Provide the (x, y) coordinate of the cell's center where the given text is located.  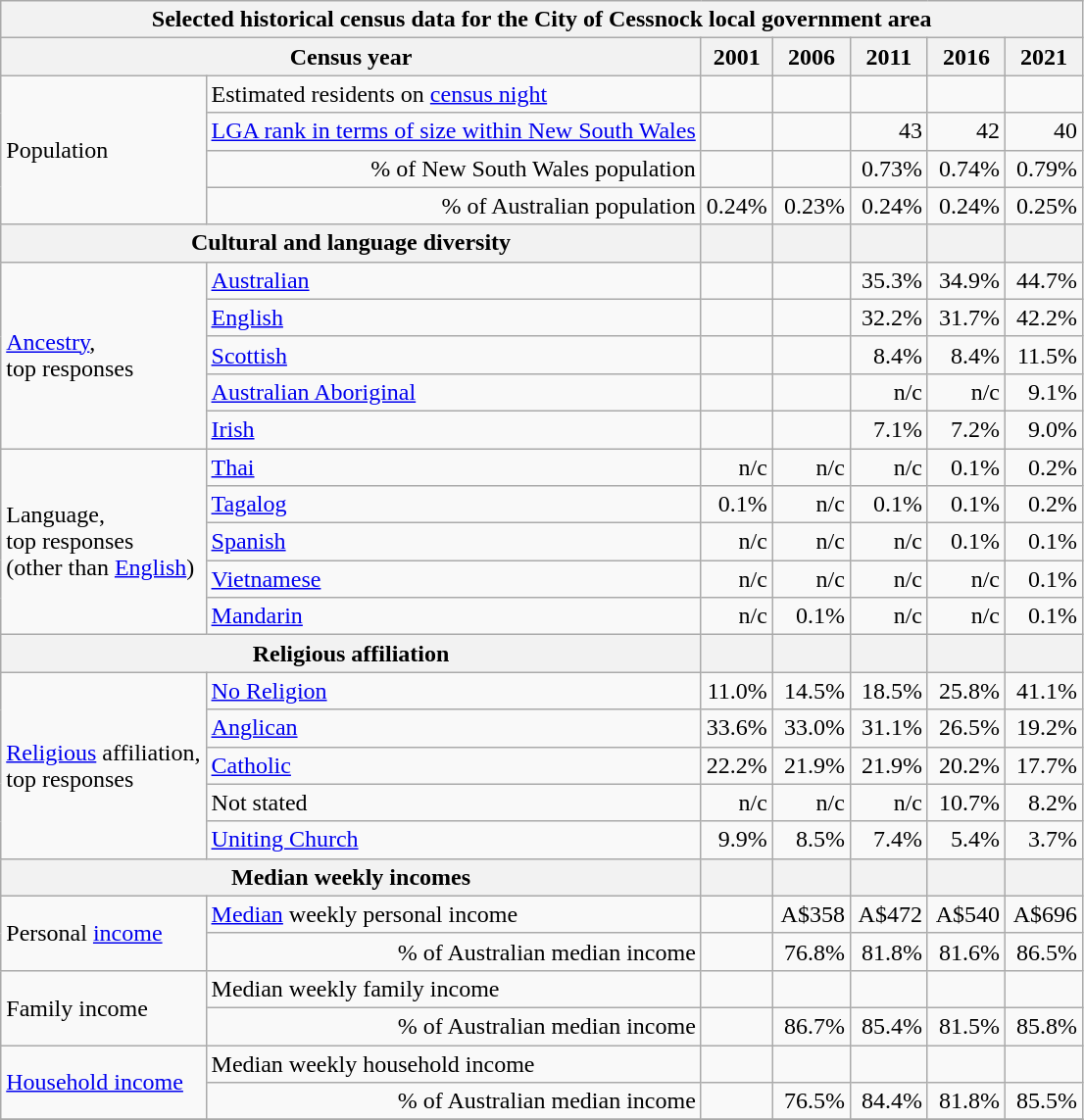
Estimated residents on census night (453, 94)
Median weekly family income (453, 989)
35.3% (888, 280)
2001 (737, 57)
31.1% (888, 728)
85.4% (888, 1026)
Religious affiliation (351, 654)
84.4% (888, 1101)
11.5% (1045, 355)
A$472 (888, 914)
English (453, 317)
Religious affiliation,top responses (104, 765)
Irish (453, 429)
76.8% (812, 951)
Population (104, 150)
Cultural and language diversity (351, 243)
A$358 (812, 914)
22.2% (737, 765)
LGA rank in terms of size within New South Wales (453, 131)
33.6% (737, 728)
Uniting Church (453, 840)
11.0% (737, 691)
Median weekly household income (453, 1063)
26.5% (966, 728)
% of Australian population (453, 206)
0.74% (966, 169)
2006 (812, 57)
Australian Aboriginal (453, 392)
0.79% (1045, 169)
10.7% (966, 803)
Australian (453, 280)
19.2% (1045, 728)
A$696 (1045, 914)
40 (1045, 131)
8.5% (812, 840)
Anglican (453, 728)
Median weekly incomes (351, 877)
42 (966, 131)
2021 (1045, 57)
Not stated (453, 803)
31.7% (966, 317)
7.4% (888, 840)
9.9% (737, 840)
81.5% (966, 1026)
32.2% (888, 317)
No Religion (453, 691)
2011 (888, 57)
8.2% (1045, 803)
Census year (351, 57)
0.23% (812, 206)
0.73% (888, 169)
14.5% (812, 691)
44.7% (1045, 280)
86.7% (812, 1026)
Tagalog (453, 505)
43 (888, 131)
9.0% (1045, 429)
% of New South Wales population (453, 169)
0.25% (1045, 206)
Median weekly personal income (453, 914)
Thai (453, 467)
9.1% (1045, 392)
Mandarin (453, 616)
81.6% (966, 951)
33.0% (812, 728)
5.4% (966, 840)
Spanish (453, 542)
Language,top responses(other than English) (104, 542)
17.7% (1045, 765)
Ancestry,top responses (104, 355)
Vietnamese (453, 579)
34.9% (966, 280)
Scottish (453, 355)
18.5% (888, 691)
86.5% (1045, 951)
Selected historical census data for the City of Cessnock local government area (542, 20)
3.7% (1045, 840)
25.8% (966, 691)
85.5% (1045, 1101)
7.2% (966, 429)
85.8% (1045, 1026)
76.5% (812, 1101)
Personal income (104, 933)
Catholic (453, 765)
20.2% (966, 765)
7.1% (888, 429)
Family income (104, 1007)
A$540 (966, 914)
41.1% (1045, 691)
42.2% (1045, 317)
2016 (966, 57)
Household income (104, 1082)
